Identify which cell holds the provided text, then report its [x, y] central coordinate. 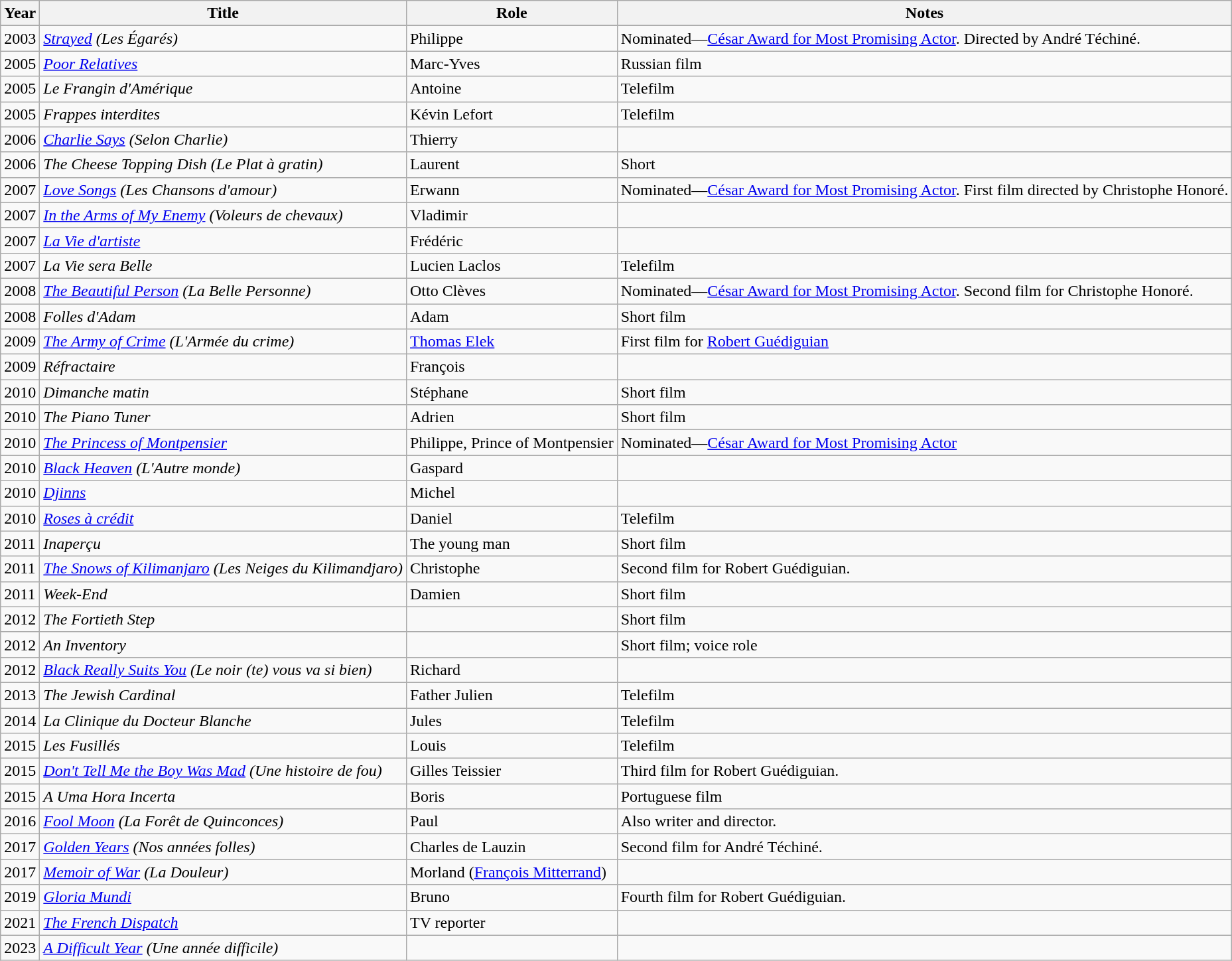
Vladimir [512, 215]
The young man [512, 544]
Jules [512, 720]
2019 [20, 897]
The Piano Tuner [223, 417]
Réfractaire [223, 367]
Laurent [512, 165]
2021 [20, 923]
The French Dispatch [223, 923]
Daniel [512, 518]
Antoine [512, 89]
An Inventory [223, 644]
Roses à crédit [223, 518]
Year [20, 13]
François [512, 367]
Third film for Robert Guédiguian. [925, 771]
The Beautiful Person (La Belle Personne) [223, 291]
Love Songs (Les Chansons d'amour) [223, 190]
Otto Clèves [512, 291]
Charlie Says (Selon Charlie) [223, 139]
TV reporter [512, 923]
The Snows of Kilimanjaro (Les Neiges du Kilimandjaro) [223, 569]
Christophe [512, 569]
Inaperçu [223, 544]
Short film; voice role [925, 644]
Les Fusillés [223, 746]
Damien [512, 594]
The Fortieth Step [223, 619]
Nominated—César Award for Most Promising Actor. Directed by André Téchiné. [925, 38]
Portuguese film [925, 796]
Gaspard [512, 468]
Gloria Mundi [223, 897]
Adam [512, 317]
Role [512, 13]
La Clinique du Docteur Blanche [223, 720]
A Difficult Year (Une année difficile) [223, 948]
The Jewish Cardinal [223, 695]
The Princess of Montpensier [223, 443]
Morland (François Mitterrand) [512, 872]
Le Frangin d'Amérique [223, 89]
First film for Robert Guédiguian [925, 342]
Fourth film for Robert Guédiguian. [925, 897]
2003 [20, 38]
Notes [925, 13]
2023 [20, 948]
Adrien [512, 417]
Also writer and director. [925, 822]
2013 [20, 695]
Strayed (Les Égarés) [223, 38]
Nominated—César Award for Most Promising Actor. Second film for Christophe Honoré. [925, 291]
Kévin Lefort [512, 114]
Djinns [223, 493]
Lucien Laclos [512, 265]
Golden Years (Nos années folles) [223, 847]
Erwann [512, 190]
Nominated—César Award for Most Promising Actor [925, 443]
Michel [512, 493]
La Vie d'artiste [223, 240]
Gilles Teissier [512, 771]
Russian film [925, 64]
Thierry [512, 139]
Richard [512, 670]
Philippe [512, 38]
Philippe, Prince of Montpensier [512, 443]
Stéphane [512, 392]
Charles de Lauzin [512, 847]
Short [925, 165]
La Vie sera Belle [223, 265]
Folles d'Adam [223, 317]
Second film for Robert Guédiguian. [925, 569]
Dimanche matin [223, 392]
2014 [20, 720]
Title [223, 13]
Second film for André Téchiné. [925, 847]
Frappes interdites [223, 114]
Boris [512, 796]
Frédéric [512, 240]
Memoir of War (La Douleur) [223, 872]
The Army of Crime (L'Armée du crime) [223, 342]
In the Arms of My Enemy (Voleurs de chevaux) [223, 215]
Thomas Elek [512, 342]
2016 [20, 822]
Father Julien [512, 695]
A Uma Hora Incerta [223, 796]
Week-End [223, 594]
Black Heaven (L'Autre monde) [223, 468]
Don't Tell Me the Boy Was Mad (Une histoire de fou) [223, 771]
Paul [512, 822]
Poor Relatives [223, 64]
Black Really Suits You (Le noir (te) vous va si bien) [223, 670]
Nominated—César Award for Most Promising Actor. First film directed by Christophe Honoré. [925, 190]
Marc-Yves [512, 64]
Fool Moon (La Forêt de Quinconces) [223, 822]
The Cheese Topping Dish (Le Plat à gratin) [223, 165]
Bruno [512, 897]
Louis [512, 746]
